Output the [x, y] coordinate of the center of the cell containing the given text.  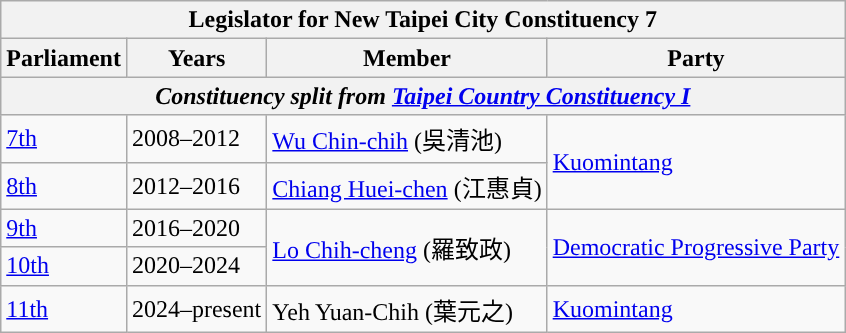
Chiang Huei-chen (江惠貞) [407, 186]
Wu Chin-chih (吳清池) [407, 138]
10th [64, 266]
Party [696, 58]
11th [64, 308]
Parliament [64, 58]
Legislator for New Taipei City Constituency 7 [423, 20]
8th [64, 186]
9th [64, 228]
Lo Chih-cheng (羅致政) [407, 247]
Yeh Yuan-Chih (葉元之) [407, 308]
2020–2024 [196, 266]
Constituency split from Taipei Country Constituency I [423, 96]
Member [407, 58]
2008–2012 [196, 138]
2012–2016 [196, 186]
2016–2020 [196, 228]
2024–present [196, 308]
Democratic Progressive Party [696, 247]
Years [196, 58]
7th [64, 138]
